Locate the cell with the specified text and output its (X, Y) center coordinate. 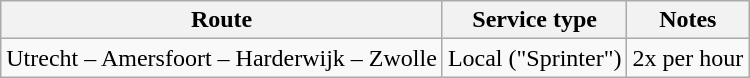
Local ("Sprinter") (534, 58)
2x per hour (688, 58)
Route (222, 20)
Notes (688, 20)
Service type (534, 20)
Utrecht – Amersfoort – Harderwijk – Zwolle (222, 58)
